Output the [X, Y] coordinate of the center of the cell containing the given text.  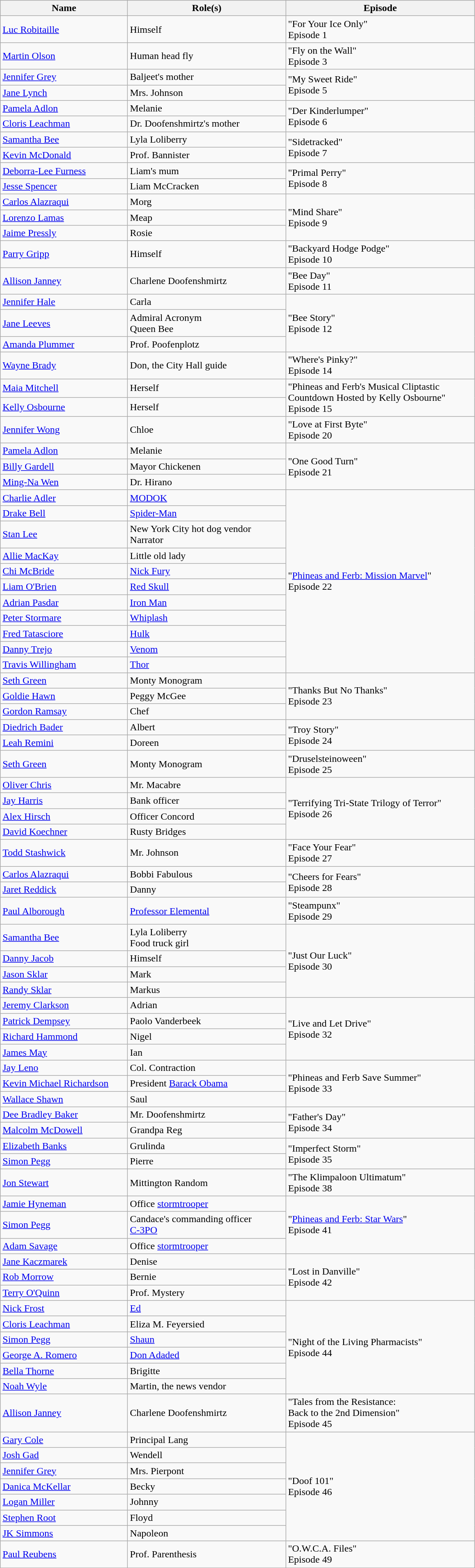
Allie MacKay [64, 555]
Dr. Doofenshmirtz's mother [207, 124]
Jennifer Hale [64, 302]
Liam McCracken [207, 186]
Paul Alborough [64, 911]
Admiral AcronymQueen Bee [207, 323]
Nick Frost [64, 1308]
"Phineas and Ferb's Musical CliptasticCountdown Hosted by Kelly Osbourne"Episode 15 [380, 398]
MODOK [207, 498]
Billy Gardell [64, 466]
Mark [207, 974]
Doreen [207, 743]
Paul Reubens [64, 1554]
Parry Gripp [64, 254]
Candace's commanding officerC-3PO [207, 1225]
Lyla LoliberryFood truck girl [207, 938]
Martin, the news vendor [207, 1386]
Kelly Osbourne [64, 407]
Dee Bradley Baker [64, 1115]
Peter Stormare [64, 618]
Richard Hammond [64, 1036]
Meap [207, 218]
"Mind Share"Episode 9 [380, 217]
Mittington Random [207, 1183]
Bernie [207, 1277]
"For Your Ice Only"Episode 1 [380, 30]
Mr. Macabre [207, 785]
"Lost in Danville"Episode 42 [380, 1277]
Maia Mitchell [64, 388]
"One Good Turn"Episode 21 [380, 466]
Charlie Adler [64, 498]
Iron Man [207, 602]
Johnny [207, 1502]
Spider-Man [207, 513]
"Thanks But No Thanks"Episode 23 [380, 696]
"Cheers for Fears"Episode 28 [380, 882]
Stan Lee [64, 534]
"Bee Story"Episode 12 [380, 323]
"O.W.C.A. Files"Episode 49 [380, 1554]
Danny [207, 890]
Col. Contraction [207, 1068]
"Love at First Byte"Episode 20 [380, 429]
Human head fly [207, 56]
"Steampunx"Episode 29 [380, 911]
Mayor Chickenen [207, 466]
"Phineas and Ferb: Star Wars"Episode 41 [380, 1225]
Becky [207, 1486]
Deborra-Lee Furness [64, 170]
Chi McBride [64, 571]
Brigitte [207, 1371]
Jamie Hyneman [64, 1204]
Jason Sklar [64, 974]
"Face Your Fear"Episode 27 [380, 853]
Nigel [207, 1036]
"Troy Story"Episode 24 [380, 735]
Nick Fury [207, 571]
Jeremy Clarkson [64, 1005]
Peggy McGee [207, 696]
Paolo Vanderbeek [207, 1021]
Grandpa Reg [207, 1130]
Jay Harris [64, 800]
Jennifer Wong [64, 429]
Baljeet's mother [207, 77]
Logan Miller [64, 1502]
Terry O'Quinn [64, 1293]
Chef [207, 711]
Diedrich Bader [64, 727]
Carla [207, 302]
Morg [207, 202]
Elizabeth Banks [64, 1146]
James May [64, 1052]
Noah Wyle [64, 1386]
Adam Savage [64, 1246]
"Terrifying Tri-State Trilogy of Terror"Episode 26 [380, 808]
Thor [207, 665]
Danica McKellar [64, 1486]
Wallace Shawn [64, 1099]
"Where's Pinky?"Episode 14 [380, 366]
Martin Olson [64, 56]
Role(s) [207, 8]
Danny Trejo [64, 649]
Gordon Ramsay [64, 711]
Napoleon [207, 1533]
Alex Hirsch [64, 816]
Rosie [207, 233]
Malcolm McDowell [64, 1130]
Venom [207, 649]
Red Skull [207, 587]
"Der Kinderlumper"Episode 6 [380, 116]
Grulinda [207, 1146]
Prof. Mystery [207, 1293]
"Doof 101"Episode 46 [380, 1486]
Lorenzo Lamas [64, 218]
"Live and Let Drive"Episode 32 [380, 1029]
Liam's mum [207, 170]
Jaret Reddick [64, 890]
Wayne Brady [64, 366]
Randy Sklar [64, 990]
Fred Tatasciore [64, 634]
Luc Robitaille [64, 30]
Ming-Na Wen [64, 482]
Denise [207, 1261]
"Fly on the Wall"Episode 3 [380, 56]
"Just Our Luck"Episode 30 [380, 961]
Mrs. Johnson [207, 93]
Leah Remini [64, 743]
"Primal Perry"Episode 8 [380, 178]
David Koechner [64, 832]
Ian [207, 1052]
Shaun [207, 1339]
Jay Leno [64, 1068]
Bank officer [207, 800]
Bella Thorne [64, 1371]
"The Klimpaloon Ultimatum"Episode 38 [380, 1183]
Whiplash [207, 618]
Rob Morrow [64, 1277]
Liam O'Brien [64, 587]
Name [64, 8]
Amanda Plummer [64, 344]
Gary Cole [64, 1440]
"Sidetracked"Episode 7 [380, 147]
Josh Gad [64, 1455]
Danny Jacob [64, 959]
Prof. Poofenplotz [207, 344]
Drake Bell [64, 513]
"Father's Day"Episode 34 [380, 1123]
Lyla Loliberry [207, 139]
Episode [380, 8]
Markus [207, 990]
Stephen Root [64, 1518]
Officer Concord [207, 816]
Adrian Pasdar [64, 602]
Hulk [207, 634]
Eliza M. Feyersied [207, 1324]
Jaime Pressly [64, 233]
"Phineas and Ferb Save Summer"Episode 33 [380, 1083]
Albert [207, 727]
Don, the City Hall guide [207, 366]
"Backyard Hodge Podge"Episode 10 [380, 254]
Todd Stashwick [64, 853]
President Barack Obama [207, 1083]
Mr. Johnson [207, 853]
Pierre [207, 1161]
Jesse Spencer [64, 186]
Don Adaded [207, 1355]
"My Sweet Ride"Episode 5 [380, 85]
Jane Lynch [64, 93]
Floyd [207, 1518]
Professor Elemental [207, 911]
"Druselsteinoween"Episode 25 [380, 764]
Dr. Hirano [207, 482]
"Tales from the Resistance:Back to the 2nd Dimension"Episode 45 [380, 1413]
Saul [207, 1099]
Oliver Chris [64, 785]
Mr. Doofenshmirtz [207, 1115]
Little old lady [207, 555]
Rusty Bridges [207, 832]
Jane Kaczmarek [64, 1261]
Kevin McDonald [64, 155]
JK Simmons [64, 1533]
Ed [207, 1308]
"Phineas and Ferb: Mission Marvel"Episode 22 [380, 581]
George A. Romero [64, 1355]
Kevin Michael Richardson [64, 1083]
New York City hot dog vendorNarrator [207, 534]
Mrs. Pierpont [207, 1471]
"Imperfect Storm"Episode 35 [380, 1154]
Principal Lang [207, 1440]
Adrian [207, 1005]
Travis Willingham [64, 665]
Goldie Hawn [64, 696]
Prof. Parenthesis [207, 1554]
Prof. Bannister [207, 155]
Jane Leeves [64, 323]
Jon Stewart [64, 1183]
"Bee Day"Episode 11 [380, 281]
Bobbi Fabulous [207, 874]
"Night of the Living Pharmacists"Episode 44 [380, 1347]
Wendell [207, 1455]
Chloe [207, 429]
Patrick Dempsey [64, 1021]
